Pinpoint the cell where the given text exists, returning its [X, Y] midpoint coordinate. 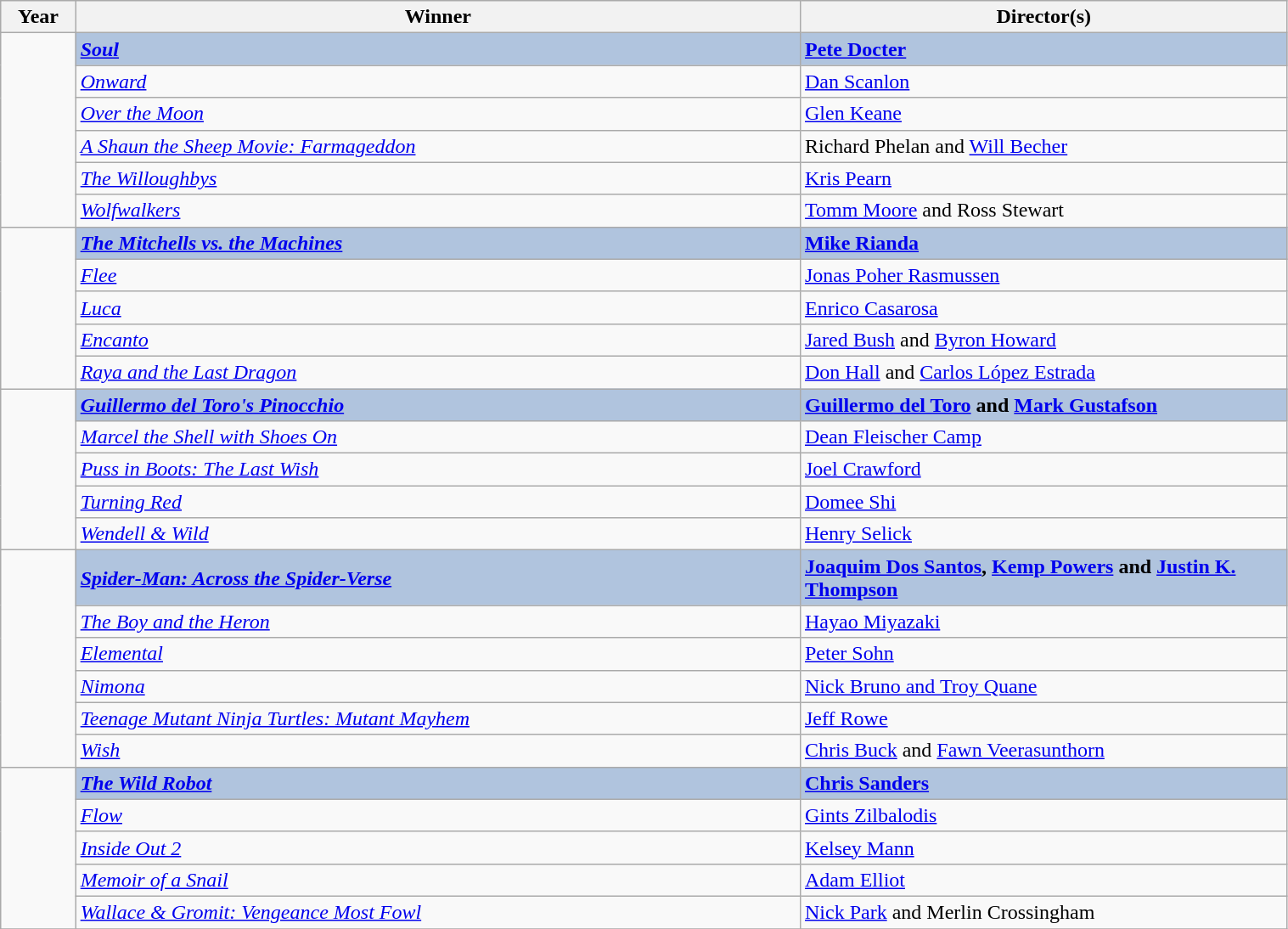
Don Hall and Carlos López Estrada [1043, 372]
Richard Phelan and Will Becher [1043, 146]
Wolfwalkers [438, 211]
Luca [438, 307]
Onward [438, 82]
Kelsey Mann [1043, 847]
Guillermo del Toro and Mark Gustafson [1043, 405]
Wendell & Wild [438, 534]
Gints Zilbalodis [1043, 815]
Enrico Casarosa [1043, 307]
Memoir of a Snail [438, 880]
Wish [438, 751]
Nimona [438, 686]
The Boy and the Heron [438, 622]
Wallace & Gromit: Vengeance Most Fowl [438, 912]
Kris Pearn [1043, 178]
Director(s) [1043, 17]
Turning Red [438, 502]
Nick Park and Merlin Crossingham [1043, 912]
Chris Sanders [1043, 783]
Hayao Miyazaki [1043, 622]
The Mitchells vs. the Machines [438, 243]
Dan Scanlon [1043, 82]
Spider-Man: Across the Spider-Verse [438, 577]
Joaquim Dos Santos, Kemp Powers and Justin K. Thompson [1043, 577]
Encanto [438, 340]
Jonas Poher Rasmussen [1043, 275]
Peter Sohn [1043, 654]
Tomm Moore and Ross Stewart [1043, 211]
Flow [438, 815]
Jeff Rowe [1043, 718]
Pete Docter [1043, 49]
Elemental [438, 654]
The Willoughbys [438, 178]
Henry Selick [1043, 534]
Flee [438, 275]
Inside Out 2 [438, 847]
The Wild Robot [438, 783]
Mike Rianda [1043, 243]
Puss in Boots: The Last Wish [438, 470]
Domee Shi [1043, 502]
Nick Bruno and Troy Quane [1043, 686]
Teenage Mutant Ninja Turtles: Mutant Mayhem [438, 718]
Joel Crawford [1043, 470]
A Shaun the Sheep Movie: Farmageddon [438, 146]
Glen Keane [1043, 114]
Soul [438, 49]
Jared Bush and Byron Howard [1043, 340]
Dean Fleischer Camp [1043, 437]
Marcel the Shell with Shoes On [438, 437]
Year [38, 17]
Over the Moon [438, 114]
Winner [438, 17]
Adam Elliot [1043, 880]
Chris Buck and Fawn Veerasunthorn [1043, 751]
Guillermo del Toro's Pinocchio [438, 405]
Raya and the Last Dragon [438, 372]
